Provide the (x, y) coordinate of the cell's center where the given text is located.  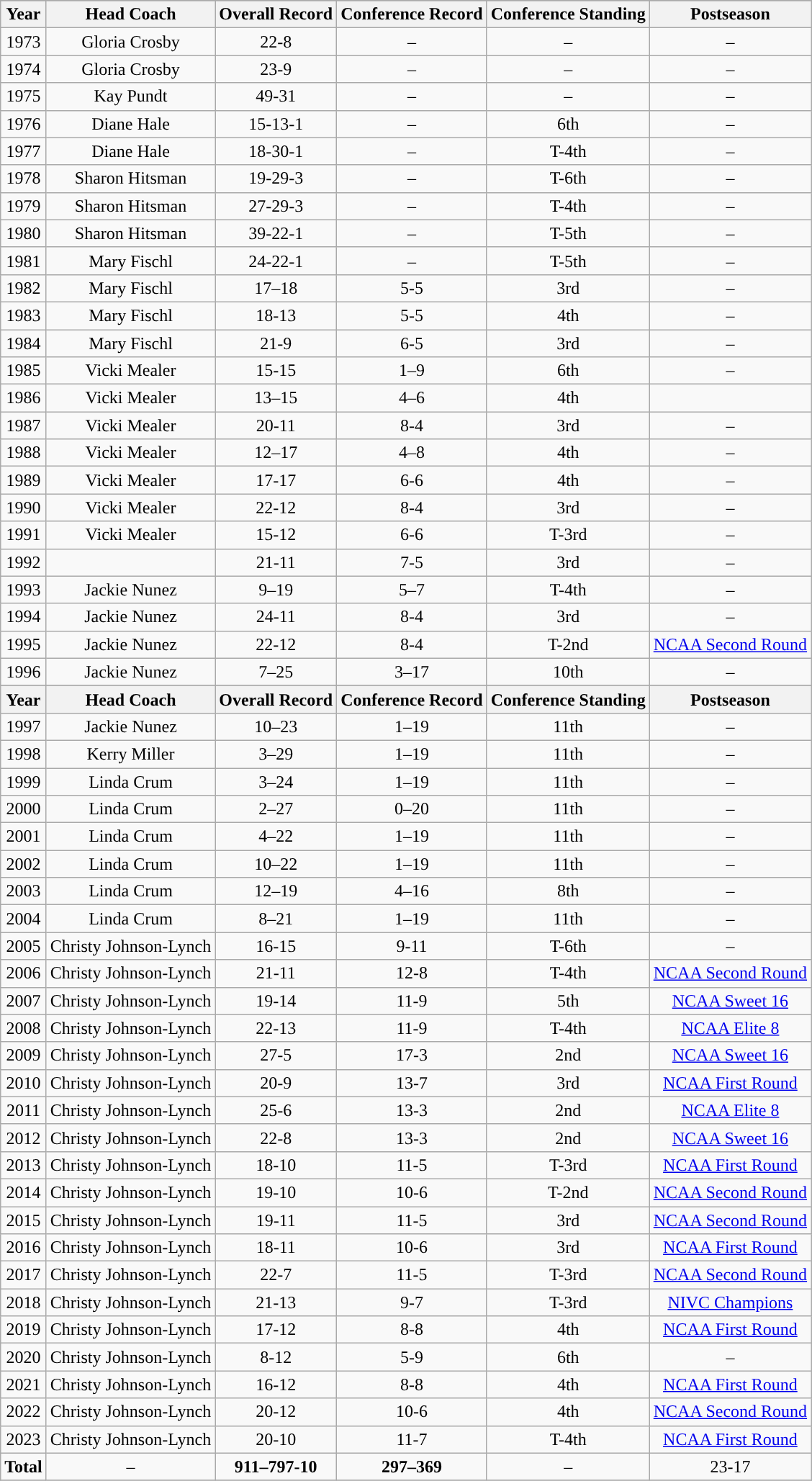
2005 (24, 946)
15-12 (276, 535)
16-12 (276, 1385)
17-12 (276, 1330)
2007 (24, 1001)
15-13-1 (276, 124)
39-22-1 (276, 233)
7-5 (412, 562)
1991 (24, 535)
10th (568, 672)
2010 (24, 1083)
24-11 (276, 617)
1996 (24, 672)
20-11 (276, 426)
17–18 (276, 288)
1997 (24, 726)
27-29-3 (276, 206)
1985 (24, 371)
1977 (24, 151)
1979 (24, 206)
1994 (24, 617)
1984 (24, 343)
2018 (24, 1302)
19-29-3 (276, 179)
4–16 (412, 891)
23-17 (730, 1467)
2013 (24, 1165)
2004 (24, 919)
18-13 (276, 315)
1983 (24, 315)
18-11 (276, 1248)
1995 (24, 644)
8th (568, 891)
7–25 (276, 672)
2–27 (276, 809)
21-9 (276, 343)
5-9 (412, 1357)
1–9 (412, 371)
1999 (24, 781)
3–17 (412, 672)
20-12 (276, 1412)
2021 (24, 1385)
6-5 (412, 343)
4–6 (412, 398)
22-13 (276, 1028)
2000 (24, 809)
1987 (24, 426)
4–22 (276, 837)
0–20 (412, 809)
9-11 (412, 946)
8–21 (276, 919)
1989 (24, 480)
911–797-10 (276, 1467)
2016 (24, 1248)
1986 (24, 398)
1988 (24, 453)
2022 (24, 1412)
19-14 (276, 1001)
20-9 (276, 1083)
19-11 (276, 1220)
13-7 (412, 1083)
1982 (24, 288)
23-9 (276, 69)
12–17 (276, 453)
1990 (24, 508)
Kay Pundt (130, 96)
1975 (24, 96)
2017 (24, 1275)
297–369 (412, 1467)
1973 (24, 42)
4–8 (412, 453)
2001 (24, 837)
9-7 (412, 1302)
25-6 (276, 1110)
20-10 (276, 1439)
1976 (24, 124)
27-5 (276, 1055)
1992 (24, 562)
12-8 (412, 973)
9–19 (276, 590)
19-10 (276, 1192)
2023 (24, 1439)
2008 (24, 1028)
16-15 (276, 946)
24-22-1 (276, 261)
NIVC Champions (730, 1302)
18-10 (276, 1165)
Total (24, 1467)
1998 (24, 754)
1993 (24, 590)
11-7 (412, 1439)
13–15 (276, 398)
5th (568, 1001)
18-30-1 (276, 151)
3–29 (276, 754)
2019 (24, 1330)
17-17 (276, 480)
2002 (24, 864)
49-31 (276, 96)
5–7 (412, 590)
2014 (24, 1192)
1981 (24, 261)
Kerry Miller (130, 754)
12–19 (276, 891)
2020 (24, 1357)
1974 (24, 69)
2006 (24, 973)
10–23 (276, 726)
2015 (24, 1220)
2009 (24, 1055)
17-3 (412, 1055)
2003 (24, 891)
22-7 (276, 1275)
1980 (24, 233)
3–24 (276, 781)
15-15 (276, 371)
21-13 (276, 1302)
1978 (24, 179)
10–22 (276, 864)
8-12 (276, 1357)
2012 (24, 1138)
2011 (24, 1110)
